Detect which cell encompasses the target text, then output its [x, y] center coordinate. 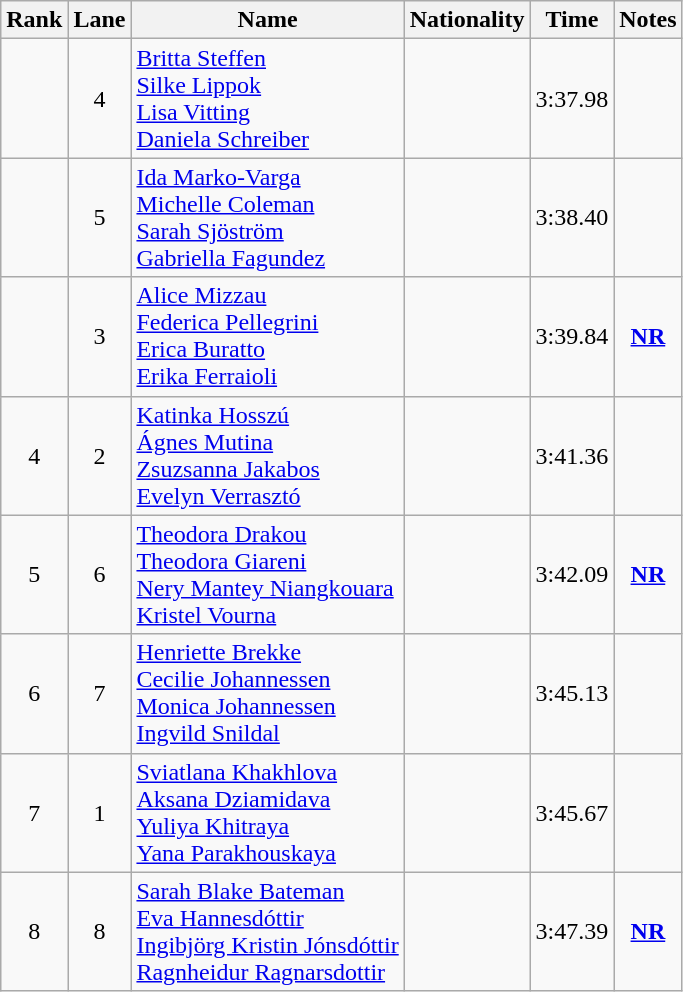
Sviatlana KhakhlovaAksana DziamidavaYuliya KhitrayaYana Parakhouskaya [268, 812]
3:38.40 [572, 218]
Nationality [467, 20]
Sarah Blake BatemanEva HannesdóttirIngibjörg Kristin JónsdóttirRagnheidur Ragnarsdottir [268, 932]
Katinka HosszúÁgnes MutinaZsuzsanna JakabosEvelyn Verrasztó [268, 456]
Britta SteffenSilke LippokLisa VittingDaniela Schreiber [268, 98]
Alice MizzauFederica PellegriniErica BurattoErika Ferraioli [268, 336]
3:47.39 [572, 932]
Time [572, 20]
Ida Marko-VargaMichelle ColemanSarah SjöströmGabriella Fagundez [268, 218]
3 [100, 336]
1 [100, 812]
Lane [100, 20]
3:45.13 [572, 694]
3:45.67 [572, 812]
Henriette BrekkeCecilie JohannessenMonica JohannessenIngvild Snildal [268, 694]
3:41.36 [572, 456]
3:42.09 [572, 574]
Notes [648, 20]
Name [268, 20]
2 [100, 456]
3:39.84 [572, 336]
Rank [34, 20]
Theodora DrakouTheodora GiareniNery Mantey NiangkouaraKristel Vourna [268, 574]
3:37.98 [572, 98]
